Determine the [X, Y] coordinate at the center of the cell enclosing the given text.  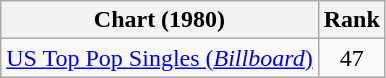
Rank [352, 20]
US Top Pop Singles (Billboard) [160, 58]
Chart (1980) [160, 20]
47 [352, 58]
